Extract the (X, Y) coordinate from the center of the cell holding the provided text.  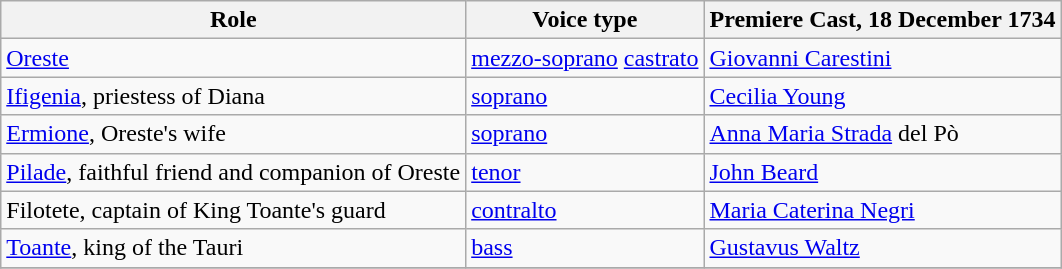
Ermione, Oreste's wife (234, 134)
Pilade, faithful friend and companion of Oreste (234, 172)
Role (234, 20)
Gustavus Waltz (882, 248)
Oreste (234, 58)
Ifigenia, priestess of Diana (234, 96)
mezzo-soprano castrato (585, 58)
bass (585, 248)
John Beard (882, 172)
Anna Maria Strada del Pò (882, 134)
Premiere Cast, 18 December 1734 (882, 20)
Giovanni Carestini (882, 58)
Filotete, captain of King Toante's guard (234, 210)
Toante, king of the Tauri (234, 248)
Voice type (585, 20)
tenor (585, 172)
Cecilia Young (882, 96)
Maria Caterina Negri (882, 210)
contralto (585, 210)
